Detect which cell encompasses the target text, then output its [X, Y] center coordinate. 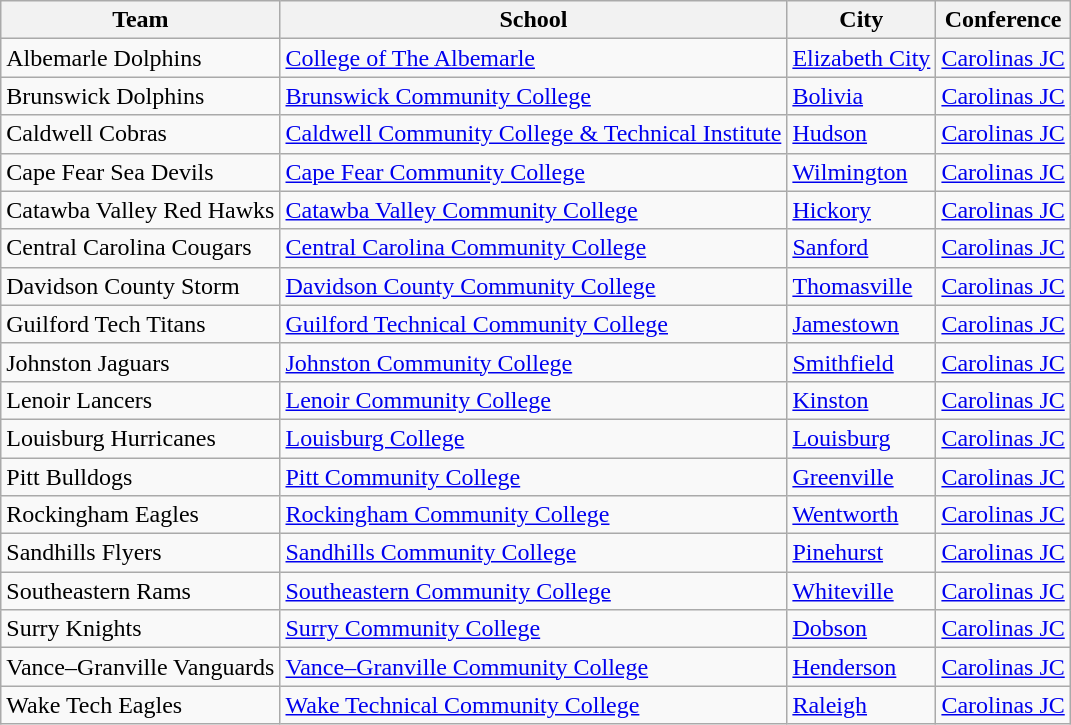
Hudson [862, 134]
Rockingham Community College [534, 515]
School [534, 20]
Henderson [862, 667]
Central Carolina Community College [534, 248]
Jamestown [862, 324]
Davidson County Community College [534, 286]
Lenoir Community College [534, 400]
Vance–Granville Vanguards [140, 667]
Davidson County Storm [140, 286]
College of The Albemarle [534, 58]
Sanford [862, 248]
Surry Community College [534, 629]
Pitt Community College [534, 477]
Whiteville [862, 591]
Rockingham Eagles [140, 515]
City [862, 20]
Wake Technical Community College [534, 705]
Wilmington [862, 172]
Conference [1003, 20]
Louisburg College [534, 438]
Southeastern Rams [140, 591]
Louisburg [862, 438]
Bolivia [862, 96]
Southeastern Community College [534, 591]
Vance–Granville Community College [534, 667]
Wentworth [862, 515]
Johnston Jaguars [140, 362]
Cape Fear Community College [534, 172]
Central Carolina Cougars [140, 248]
Caldwell Cobras [140, 134]
Dobson [862, 629]
Albemarle Dolphins [140, 58]
Greenville [862, 477]
Kinston [862, 400]
Catawba Valley Red Hawks [140, 210]
Sandhills Flyers [140, 553]
Catawba Valley Community College [534, 210]
Elizabeth City [862, 58]
Johnston Community College [534, 362]
Brunswick Community College [534, 96]
Guilford Technical Community College [534, 324]
Louisburg Hurricanes [140, 438]
Pitt Bulldogs [140, 477]
Sandhills Community College [534, 553]
Raleigh [862, 705]
Wake Tech Eagles [140, 705]
Caldwell Community College & Technical Institute [534, 134]
Pinehurst [862, 553]
Team [140, 20]
Surry Knights [140, 629]
Smithfield [862, 362]
Cape Fear Sea Devils [140, 172]
Hickory [862, 210]
Lenoir Lancers [140, 400]
Brunswick Dolphins [140, 96]
Thomasville [862, 286]
Guilford Tech Titans [140, 324]
